Scan for the cell matching the given text and deliver its [X, Y] coordinate at center. 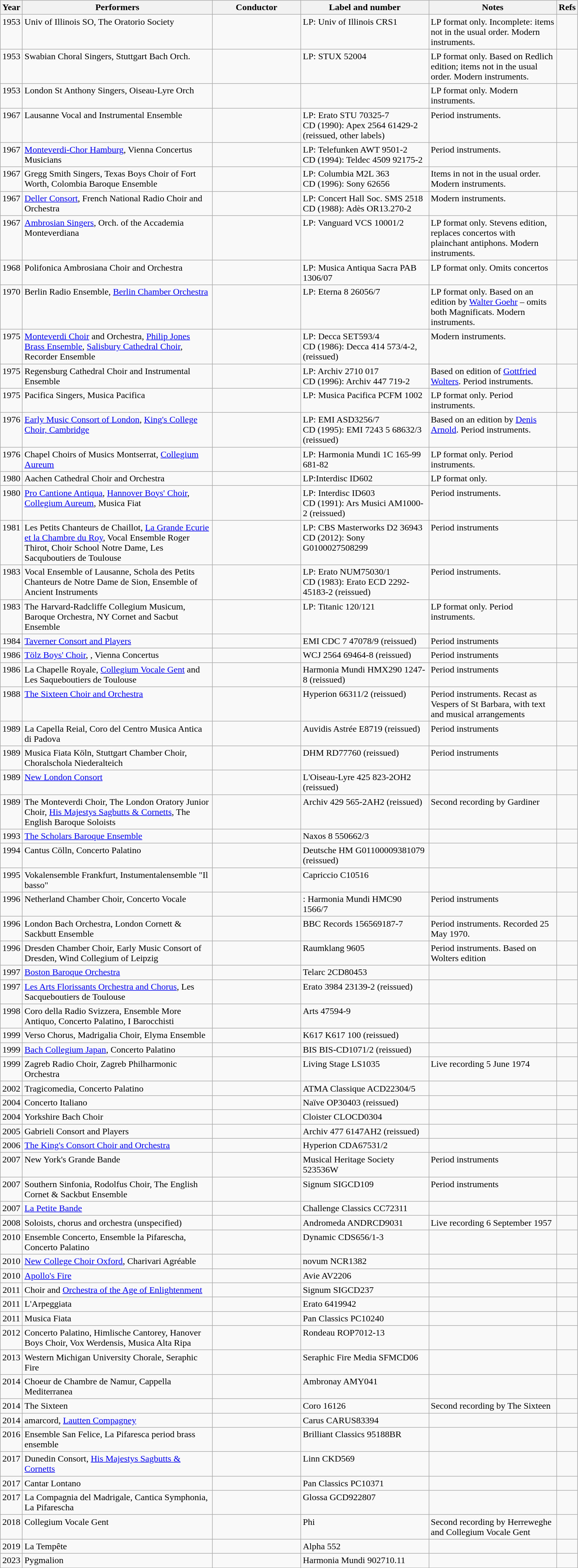
EMI CDC 7 47078/9 (reissued) [365, 641]
LP format only. Incomplete: items not in the usual order. Modern instruments. [493, 32]
Cloister CLOCD0304 [365, 1117]
Second recording by Gardiner [493, 812]
Ambronay AMY041 [365, 1386]
Apollo's Fire [117, 1276]
Harmonia Mundi HMX290 1247-8 (reissued) [365, 675]
Musica Fiata [117, 1318]
The King's Consort Choir and Orchestra [117, 1146]
Soloists, chorus and orchestra (unspecified) [117, 1223]
New College Choir Oxford, Charivari Agréable [117, 1261]
1970 [11, 307]
La Chapelle Royale, Collegium Vocale Gent and Les Saqueboutiers de Toulouse [117, 675]
Cantus Cölln, Concerto Palatino [117, 855]
Arts 47594-9 [365, 1016]
Pro Cantione Antiqua, Hannover Boys' Choir, Collegium Aureum, Musica Fiat [117, 503]
Vokalensemble Frankfurt, Instumentalensemble "Il basso" [117, 880]
Raumklang 9605 [365, 953]
LP format only. Based on an edition by Walter Goehr – omits both Magnificats. Modern instruments. [493, 307]
1994 [11, 855]
Linn CKD569 [365, 1464]
Performers [117, 7]
The Harvard-Radcliffe Collegium Musicum, Baroque Orchestra, NY Cornet and Sacbut Ensemble [117, 617]
2012 [11, 1337]
LP: EMI ASD3256/7CD (1995): EMI 7243 5 68632/3 (reissued) [365, 430]
WCJ 2564 69464-8 (reissued) [365, 655]
Boston Baroque Orchestra [117, 972]
La Compagnia del Madrigale, Cantica Symphonia, La Pifarescha [117, 1502]
LP: Telefunken AWT 9501-2CD (1994): Teldec 4509 92175-2 [365, 154]
London Bach Orchestra, London Cornett & Sackbutt Ensemble [117, 929]
Les Arts Florissants Orchestra and Chorus, Les Sacqueboutiers de Toulouse [117, 992]
Seraphic Fire Media SFMCD06 [365, 1362]
2013 [11, 1362]
Naxos 8 550662/3 [365, 836]
LP: Univ of Illinois CRS1 [365, 32]
Phi [365, 1527]
Glossa GCD922807 [365, 1502]
1993 [11, 836]
The Sixteen Choir and Orchestra [117, 704]
Musica Fiata Köln, Stuttgart Chamber Choir, Choralschola Niederalteich [117, 758]
LP: Erato NUM75030/1CD (1983): Erato ECD 2292-45183-2 (reissued) [365, 582]
ATMA Classique ACD22304/5 [365, 1088]
Based on an edition by Denis Arnold. Period instruments. [493, 430]
LP format only. Omits concertos [493, 272]
Taverner Consort and Players [117, 641]
Regensburg Cathedral Choir and Instrumental Ensemble [117, 376]
Verso Chorus, Madrigalia Choir, Elyma Ensemble [117, 1035]
2016 [11, 1439]
L'Arpeggiata [117, 1304]
novum NCR1382 [365, 1261]
2008 [11, 1223]
Second recording by Herreweghe and Collegium Vocale Gent [493, 1527]
Ensemble Concerto, Ensemble la Pifarescha, Concerto Palatino [117, 1242]
Refs [567, 7]
Living Stage LS1035 [365, 1069]
Ambrosian Singers, Orch. of the Accademia Monteverdiana [117, 238]
2006 [11, 1146]
Andromeda ANDRCD9031 [365, 1223]
Pygmalion [117, 1561]
Conductor [257, 7]
Aachen Cathedral Choir and Orchestra [117, 479]
LP: Interdisc ID603CD (1991): Ars Musici AM1000-2 (reissued) [365, 503]
Carus CARUS83394 [365, 1420]
LP: Titanic 120/121 [365, 617]
Coro 16126 [365, 1406]
Swabian Choral Singers, Stuttgart Bach Orch. [117, 66]
Harmonia Mundi 902710.11 [365, 1561]
La Petite Bande [117, 1209]
2002 [11, 1088]
Hyperion 66311/2 (reissued) [365, 704]
LP: Vanguard VCS 10001/2 [365, 238]
The Monteverdi Choir, The London Oratory Junior Choir, His Majestys Sagbutts & Cornetts, The English Baroque Soloists [117, 812]
Signum SIGCD109 [365, 1189]
Early Music Consort of London, King's College Choir, Cambridge [117, 430]
LP: Musica Pacifica PCFM 1002 [365, 400]
Pan Classics PC10371 [365, 1483]
Monteverdi Choir and Orchestra, Philip Jones Brass Ensemble, Salisbury Cathedral Choir, Recorder Ensemble [117, 346]
2023 [11, 1561]
1984 [11, 641]
Archiv 429 565-2AH2 (reissued) [365, 812]
Alpha 552 [365, 1546]
Tragicomedia, Concerto Palatino [117, 1088]
Western Michigan University Chorale, Seraphic Fire [117, 1362]
BIS BIS-CD1071/2 (reissued) [365, 1050]
2019 [11, 1546]
Chapel Choirs of Musics Montserrat, Collegium Aureum [117, 460]
Erato 6419942 [365, 1304]
Capriccio C10516 [365, 880]
Live recording 5 June 1974 [493, 1069]
LP: Musica Antiqua Sacra PAB 1306/07 [365, 272]
Avie AV2206 [365, 1276]
Rondeau ROP7012-13 [365, 1337]
Period instruments. Recorded 25 May 1970. [493, 929]
DHM RD77760 (reissued) [365, 758]
: Harmonia Mundi HMC90 1566/7 [365, 904]
Hyperion CDA67531/2 [365, 1146]
LP: Erato STU 70325-7CD (1990): Apex 2564 61429-2 (reissued, other labels) [365, 125]
Lausanne Vocal and Instrumental Ensemble [117, 125]
Telarc 2CD80453 [365, 972]
Deutsche HM G01100009381079 (reissued) [365, 855]
Period instruments. Recast as Vespers of St Barbara, with text and musical arrangements [493, 704]
Zagreb Radio Choir, Zagreb Philharmonic Orchestra [117, 1069]
Concerto Palatino, Himlische Cantorey, Hanover Boys Choir, Vox Werdensis, Musica Alta Ripa [117, 1337]
New London Consort [117, 782]
amarcord, Lautten Compagney [117, 1420]
LP format only. Modern instruments. [493, 96]
BBC Records 156569187-7 [365, 929]
Bach Collegium Japan, Concerto Palatino [117, 1050]
Dynamic CDS656/1-3 [365, 1242]
La Capella Reial, Coro del Centro Musica Antica di Padova [117, 733]
Second recording by The Sixteen [493, 1406]
1968 [11, 272]
LP: Concert Hall Soc. SMS 2518 CD (1988): Adès OR13.270-2 [365, 203]
Yorkshire Bach Choir [117, 1117]
Choir and Orchestra of the Age of Enlightenment [117, 1290]
Choeur de Chambre de Namur, Cappella Mediterranea [117, 1386]
LP: Harmonia Mundi 1C 165-99 681-82 [365, 460]
2005 [11, 1131]
Concerto Italiano [117, 1102]
LP:Interdisc ID602 [365, 479]
La Tempête [117, 1546]
The Scholars Baroque Ensemble [117, 836]
Southern Sinfonia, Rodolfus Choir, The English Cornet & Sackbut Ensemble [117, 1189]
LP: Archiv 2710 017CD (1996): Archiv 447 719-2 [365, 376]
Pan Classics PC10240 [365, 1318]
Based on edition of Gottfried Wolters. Period instruments. [493, 376]
Archiv 477 6147AH2 (reissued) [365, 1131]
Vocal Ensemble of Lausanne, Schola des Petits Chanteurs de Notre Dame de Sion, Ensemble of Ancient Instruments [117, 582]
LP format only. Based on Redlich edition; items not in the usual order. Modern instruments. [493, 66]
LP: Columbia M2L 363CD (1996): Sony 62656 [365, 179]
Polifonica Ambrosiana Choir and Orchestra [117, 272]
Dunedin Consort, His Majestys Sagbutts & Cornetts [117, 1464]
Dresden Chamber Choir, Early Music Consort of Dresden, Wind Collegium of Leipzig [117, 953]
LP format only. Stevens edition, replaces concertos with plainchant antiphons. Modern instruments. [493, 238]
Deller Consort, French National Radio Choir and Orchestra [117, 203]
Year [11, 7]
LP: Eterna 8 26056/7 [365, 307]
Collegium Vocale Gent [117, 1527]
Notes [493, 7]
Challenge Classics CC72311 [365, 1209]
Cantar Lontano [117, 1483]
Period instruments. Based on Wolters edition [493, 953]
LP: CBS Masterworks D2 36943CD (2012): Sony G0100027508299 [365, 543]
Pacifica Singers, Musica Pacifica [117, 400]
1988 [11, 704]
Monteverdi-Chor Hamburg, Vienna Concertus Musicians [117, 154]
Label and number [365, 7]
Univ of Illinois SO, The Oratorio Society [117, 32]
Berlin Radio Ensemble, Berlin Chamber Orchestra [117, 307]
London St Anthony Singers, Oiseau-Lyre Orch [117, 96]
K617 K617 100 (reissued) [365, 1035]
Signum SIGCD237 [365, 1290]
1981 [11, 543]
Auvidis Astrée E8719 (reissued) [365, 733]
Ensemble San Felice, La Pifaresca period brass ensemble [117, 1439]
The Sixteen [117, 1406]
Netherland Chamber Choir, Concerto Vocale [117, 904]
2018 [11, 1527]
Erato 3984 23139-2 (reissued) [365, 992]
L'Oiseau-Lyre 425 823-2OH2 (reissued) [365, 782]
1995 [11, 880]
LP format only. [493, 479]
Items in not in the usual order. Modern instruments. [493, 179]
Musical Heritage Society 523536W [365, 1165]
1998 [11, 1016]
Gabrieli Consort and Players [117, 1131]
Live recording 6 September 1957 [493, 1223]
LP: STUX 52004 [365, 66]
Tölz Boys' Choir, , Vienna Concertus [117, 655]
Gregg Smith Singers, Texas Boys Choir of Fort Worth, Colombia Baroque Ensemble [117, 179]
Coro della Radio Svizzera, Ensemble More Antiquo, Concerto Palatino, I Barocchisti [117, 1016]
LP: Decca SET593/4CD (1986): Decca 414 573/4-2, (reissued) [365, 346]
New York's Grande Bande [117, 1165]
Naïve OP30403 (reissued) [365, 1102]
Brilliant Classics 95188BR [365, 1439]
